Determine the (X, Y) coordinate at the center of the cell enclosing the given text.  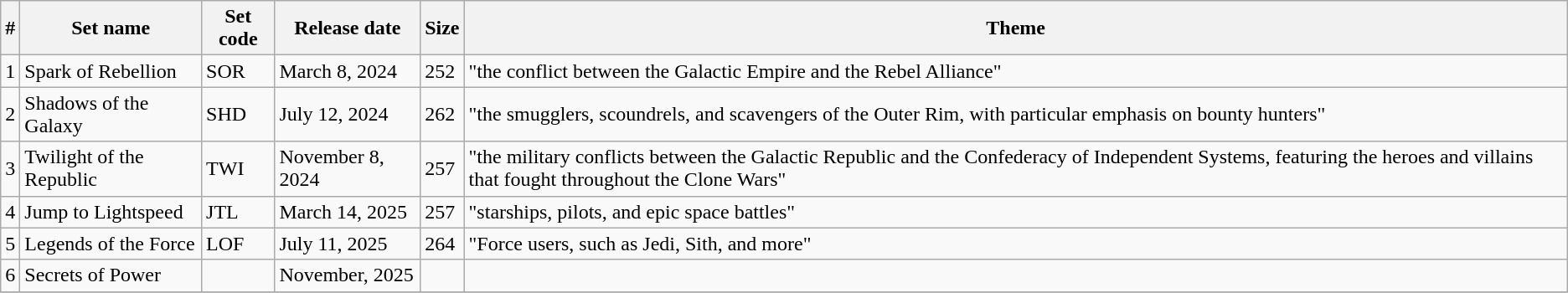
Set name (111, 28)
5 (10, 244)
SHD (238, 114)
"Force users, such as Jedi, Sith, and more" (1015, 244)
JTL (238, 212)
LOF (238, 244)
March 8, 2024 (348, 71)
November 8, 2024 (348, 169)
March 14, 2025 (348, 212)
264 (442, 244)
Legends of the Force (111, 244)
2 (10, 114)
Secrets of Power (111, 275)
6 (10, 275)
Shadows of the Galaxy (111, 114)
Spark of Rebellion (111, 71)
262 (442, 114)
Release date (348, 28)
1 (10, 71)
252 (442, 71)
"starships, pilots, and epic space battles" (1015, 212)
July 12, 2024 (348, 114)
July 11, 2025 (348, 244)
Size (442, 28)
"the conflict between the Galactic Empire and the Rebel Alliance" (1015, 71)
Set code (238, 28)
Theme (1015, 28)
Jump to Lightspeed (111, 212)
4 (10, 212)
SOR (238, 71)
# (10, 28)
"the smugglers, scoundrels, and scavengers of the Outer Rim, with particular emphasis on bounty hunters" (1015, 114)
3 (10, 169)
November, 2025 (348, 275)
Twilight of the Republic (111, 169)
TWI (238, 169)
